Determine the [X, Y] coordinate at the center of the cell enclosing the given text.  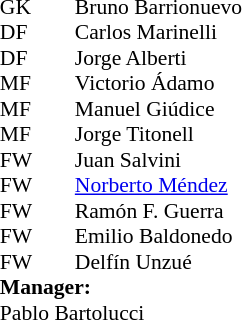
Victorio Ádamo [158, 83]
Jorge Titonell [158, 135]
Norberto Méndez [158, 185]
Jorge Alberti [158, 58]
Emilio Baldonedo [158, 237]
Manuel Giúdice [158, 109]
Carlos Marinelli [158, 33]
Manager: [121, 287]
Juan Salvini [158, 160]
Ramón F. Guerra [158, 211]
Delfín Unzué [158, 262]
